Provide the (x, y) coordinate of the cell's center where the given text is located.  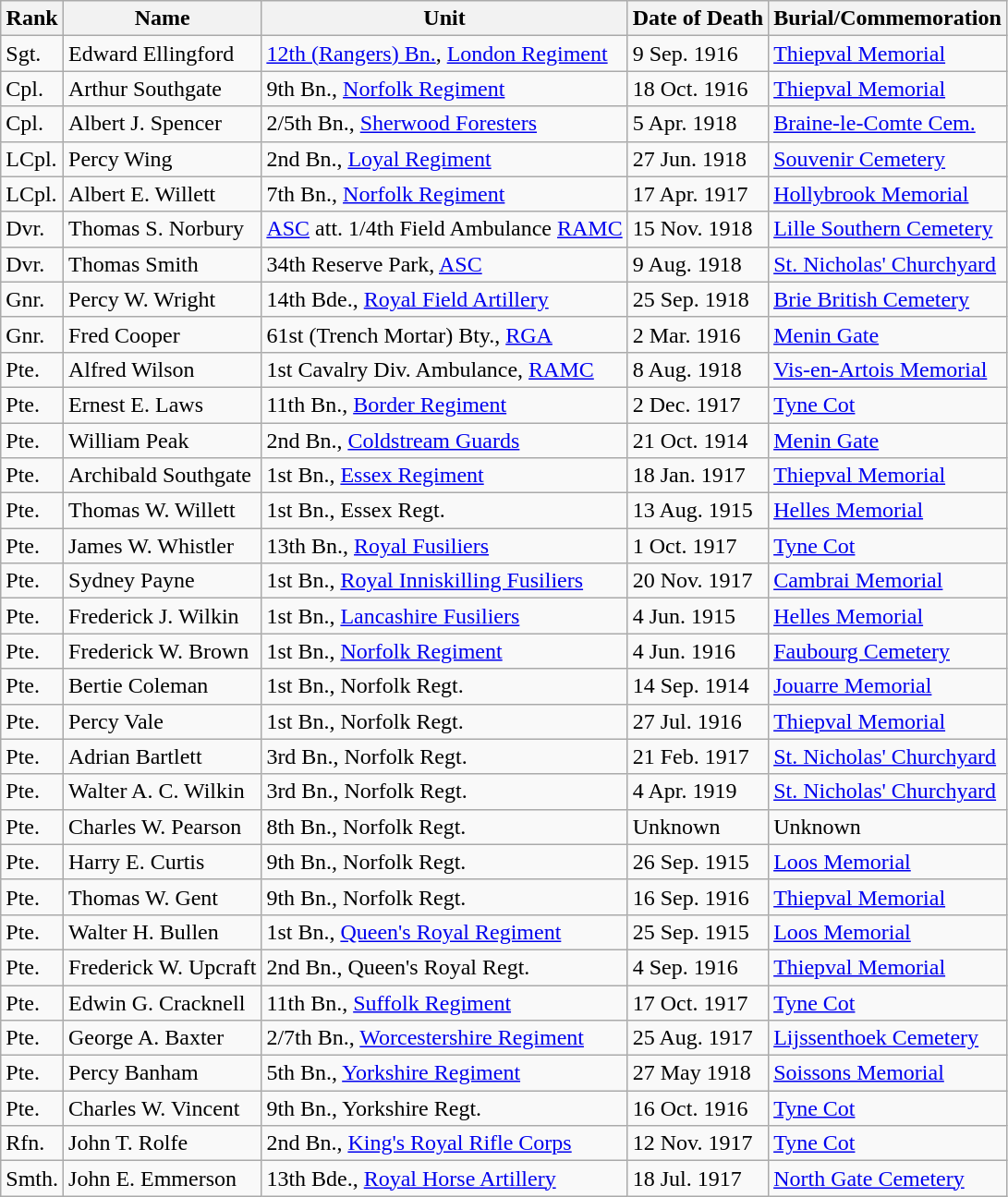
Thomas Smith (163, 264)
2nd Bn., Queen's Royal Regt. (444, 967)
2nd Bn., Coldstream Guards (444, 441)
Percy Banham (163, 1073)
Percy Vale (163, 721)
1st Bn., Norfolk Regiment (444, 651)
Frederick W. Brown (163, 651)
2 Dec. 1917 (698, 405)
John E. Emmerson (163, 1179)
27 Jun. 1918 (698, 159)
16 Oct. 1916 (698, 1108)
Lijssenthoek Cemetery (888, 1038)
18 Oct. 1916 (698, 89)
9 Aug. 1918 (698, 264)
James W. Whistler (163, 546)
2 Mar. 1916 (698, 334)
21 Feb. 1917 (698, 756)
Rfn. (32, 1143)
25 Sep. 1918 (698, 299)
2/7th Bn., Worcestershire Regiment (444, 1038)
William Peak (163, 441)
Sydney Payne (163, 581)
14th Bde., Royal Field Artillery (444, 299)
25 Aug. 1917 (698, 1038)
Faubourg Cemetery (888, 651)
John T. Rolfe (163, 1143)
Name (163, 18)
1st Bn., Essex Regiment (444, 476)
Vis-en-Artois Memorial (888, 369)
17 Apr. 1917 (698, 194)
Thomas W. Gent (163, 897)
Frederick J. Wilkin (163, 616)
8 Aug. 1918 (698, 369)
12 Nov. 1917 (698, 1143)
16 Sep. 1916 (698, 897)
21 Oct. 1914 (698, 441)
Soissons Memorial (888, 1073)
Charles W. Pearson (163, 827)
26 Sep. 1915 (698, 862)
4 Jun. 1915 (698, 616)
12th (Rangers) Bn., London Regiment (444, 54)
Albert J. Spencer (163, 124)
Unit (444, 18)
Braine-le-Comte Cem. (888, 124)
5th Bn., Yorkshire Regiment (444, 1073)
Charles W. Vincent (163, 1108)
11th Bn., Border Regiment (444, 405)
Percy Wing (163, 159)
13th Bn., Royal Fusiliers (444, 546)
7th Bn., Norfolk Regiment (444, 194)
4 Jun. 1916 (698, 651)
17 Oct. 1917 (698, 1002)
1st Bn., Royal Inniskilling Fusiliers (444, 581)
Hollybrook Memorial (888, 194)
Sgt. (32, 54)
1st Bn., Lancashire Fusiliers (444, 616)
18 Jul. 1917 (698, 1179)
Frederick W. Upcraft (163, 967)
George A. Baxter (163, 1038)
27 Jul. 1916 (698, 721)
Ernest E. Laws (163, 405)
Lille Southern Cemetery (888, 229)
25 Sep. 1915 (698, 932)
Rank (32, 18)
4 Apr. 1919 (698, 792)
14 Sep. 1914 (698, 686)
ASC att. 1/4th Field Ambulance RAMC (444, 229)
Burial/Commemoration (888, 18)
Edward Ellingford (163, 54)
Souvenir Cemetery (888, 159)
Thomas W. Willett (163, 511)
North Gate Cemetery (888, 1179)
Walter A. C. Wilkin (163, 792)
Walter H. Bullen (163, 932)
Jouarre Memorial (888, 686)
Adrian Bartlett (163, 756)
1 Oct. 1917 (698, 546)
4 Sep. 1916 (698, 967)
61st (Trench Mortar) Bty., RGA (444, 334)
Edwin G. Cracknell (163, 1002)
Fred Cooper (163, 334)
Cambrai Memorial (888, 581)
Archibald Southgate (163, 476)
9 Sep. 1916 (698, 54)
Brie British Cemetery (888, 299)
1st Cavalry Div. Ambulance, RAMC (444, 369)
5 Apr. 1918 (698, 124)
Harry E. Curtis (163, 862)
34th Reserve Park, ASC (444, 264)
27 May 1918 (698, 1073)
8th Bn., Norfolk Regt. (444, 827)
Percy W. Wright (163, 299)
9th Bn., Yorkshire Regt. (444, 1108)
2nd Bn., King's Royal Rifle Corps (444, 1143)
Arthur Southgate (163, 89)
Bertie Coleman (163, 686)
Alfred Wilson (163, 369)
Smth. (32, 1179)
2/5th Bn., Sherwood Foresters (444, 124)
15 Nov. 1918 (698, 229)
1st Bn., Queen's Royal Regiment (444, 932)
18 Jan. 1917 (698, 476)
Albert E. Willett (163, 194)
Date of Death (698, 18)
11th Bn., Suffolk Regiment (444, 1002)
13 Aug. 1915 (698, 511)
1st Bn., Essex Regt. (444, 511)
Thomas S. Norbury (163, 229)
2nd Bn., Loyal Regiment (444, 159)
13th Bde., Royal Horse Artillery (444, 1179)
20 Nov. 1917 (698, 581)
9th Bn., Norfolk Regiment (444, 89)
